Capture the cell that displays the provided text and extract its (x, y) central coordinate. 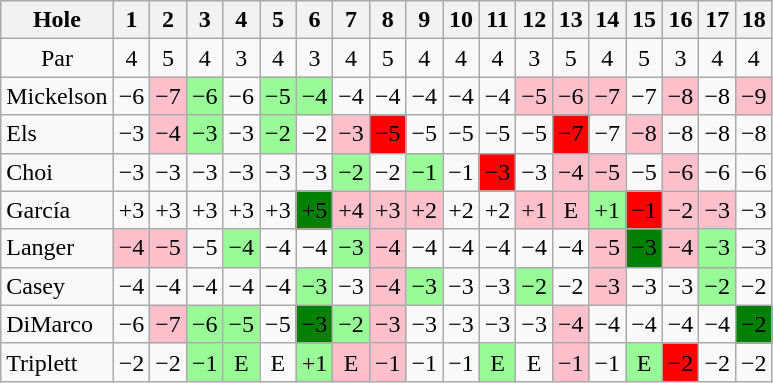
2 (168, 20)
16 (680, 20)
18 (754, 20)
17 (718, 20)
Hole (57, 20)
Triplett (57, 362)
10 (462, 20)
8 (388, 20)
−9 (754, 96)
Par (57, 58)
12 (534, 20)
7 (352, 20)
Choi (57, 172)
+5 (314, 210)
+4 (352, 210)
11 (498, 20)
Casey (57, 286)
13 (570, 20)
García (57, 210)
Langer (57, 248)
Mickelson (57, 96)
DiMarco (57, 324)
9 (424, 20)
6 (314, 20)
1 (132, 20)
Els (57, 134)
14 (608, 20)
15 (644, 20)
